Scan for the cell matching the given text and deliver its (X, Y) coordinate at center. 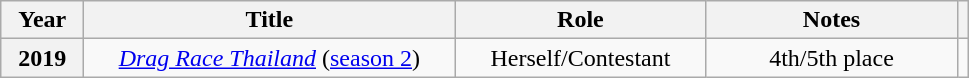
Title (270, 20)
2019 (42, 58)
4th/5th place (832, 58)
Notes (832, 20)
Herself/Contestant (580, 58)
Year (42, 20)
Drag Race Thailand (season 2) (270, 58)
Role (580, 20)
